Capture the cell that displays the provided text and extract its (x, y) central coordinate. 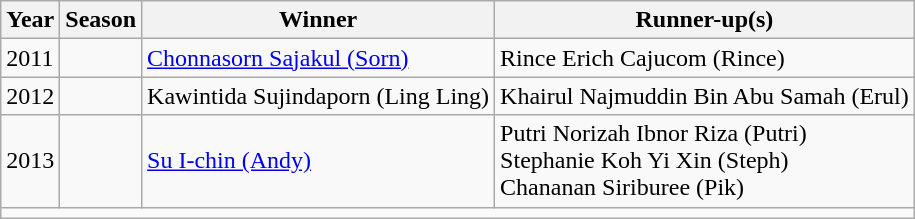
2013 (30, 161)
Chonnasorn Sajakul (Sorn) (318, 58)
2011 (30, 58)
Season (101, 20)
Runner-up(s) (705, 20)
2012 (30, 96)
Year (30, 20)
Rince Erich Cajucom (Rince) (705, 58)
Khairul Najmuddin Bin Abu Samah (Erul) (705, 96)
Su I-chin (Andy) (318, 161)
Putri Norizah Ibnor Riza (Putri)Stephanie Koh Yi Xin (Steph)Chananan Siriburee (Pik) (705, 161)
Winner (318, 20)
Kawintida Sujindaporn (Ling Ling) (318, 96)
